Output the (x, y) coordinate of the center of the cell containing the given text.  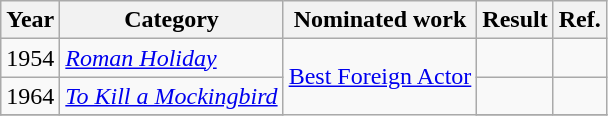
Roman Holiday (172, 58)
To Kill a Mockingbird (172, 96)
Category (172, 20)
Year (30, 20)
Best Foreign Actor (380, 77)
Result (515, 20)
Ref. (580, 20)
1964 (30, 96)
1954 (30, 58)
Nominated work (380, 20)
